Return [x, y] of the center of cell containing provided text 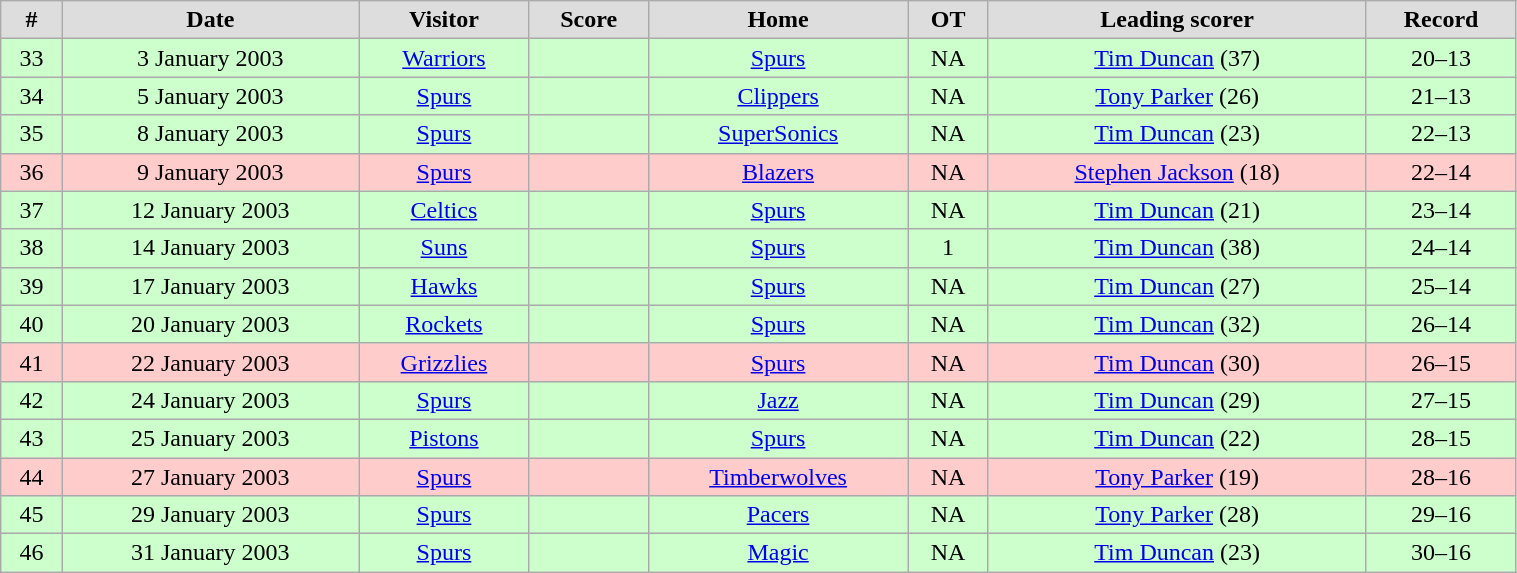
Score [588, 20]
Stephen Jackson (18) [1177, 172]
OT [948, 20]
27–15 [1441, 400]
34 [32, 96]
22–14 [1441, 172]
Tim Duncan (21) [1177, 210]
36 [32, 172]
Warriors [444, 58]
42 [32, 400]
38 [32, 248]
Tim Duncan (22) [1177, 438]
46 [32, 553]
Tim Duncan (32) [1177, 324]
Jazz [778, 400]
Tim Duncan (37) [1177, 58]
24 January 2003 [210, 400]
Tony Parker (28) [1177, 515]
Rockets [444, 324]
24–14 [1441, 248]
Tim Duncan (27) [1177, 286]
35 [32, 134]
Clippers [778, 96]
21–13 [1441, 96]
33 [32, 58]
39 [32, 286]
14 January 2003 [210, 248]
Visitor [444, 20]
45 [32, 515]
22 January 2003 [210, 362]
28–16 [1441, 477]
31 January 2003 [210, 553]
25 January 2003 [210, 438]
40 [32, 324]
Tony Parker (19) [1177, 477]
# [32, 20]
37 [32, 210]
25–14 [1441, 286]
9 January 2003 [210, 172]
12 January 2003 [210, 210]
Grizzlies [444, 362]
1 [948, 248]
Tim Duncan (30) [1177, 362]
Magic [778, 553]
Pistons [444, 438]
41 [32, 362]
Blazers [778, 172]
20 January 2003 [210, 324]
22–13 [1441, 134]
28–15 [1441, 438]
Tony Parker (26) [1177, 96]
17 January 2003 [210, 286]
3 January 2003 [210, 58]
Pacers [778, 515]
Date [210, 20]
43 [32, 438]
20–13 [1441, 58]
Celtics [444, 210]
8 January 2003 [210, 134]
44 [32, 477]
Tim Duncan (38) [1177, 248]
Timberwolves [778, 477]
30–16 [1441, 553]
Tim Duncan (29) [1177, 400]
23–14 [1441, 210]
Record [1441, 20]
SuperSonics [778, 134]
29 January 2003 [210, 515]
26–15 [1441, 362]
26–14 [1441, 324]
29–16 [1441, 515]
Leading scorer [1177, 20]
Suns [444, 248]
5 January 2003 [210, 96]
Home [778, 20]
27 January 2003 [210, 477]
Hawks [444, 286]
